Identify which cell holds the provided text, then report its [X, Y] central coordinate. 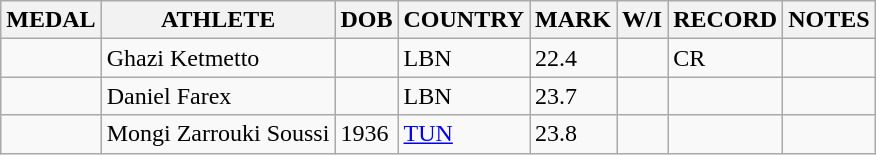
W/I [642, 20]
TUN [464, 134]
MEDAL [51, 20]
DOB [366, 20]
RECORD [726, 20]
1936 [366, 134]
Daniel Farex [218, 96]
NOTES [829, 20]
Mongi Zarrouki Soussi [218, 134]
COUNTRY [464, 20]
22.4 [574, 58]
MARK [574, 20]
Ghazi Ketmetto [218, 58]
ATHLETE [218, 20]
23.7 [574, 96]
23.8 [574, 134]
CR [726, 58]
